Find where the given text appears and provide that cell's center as [X, Y] coordinate. 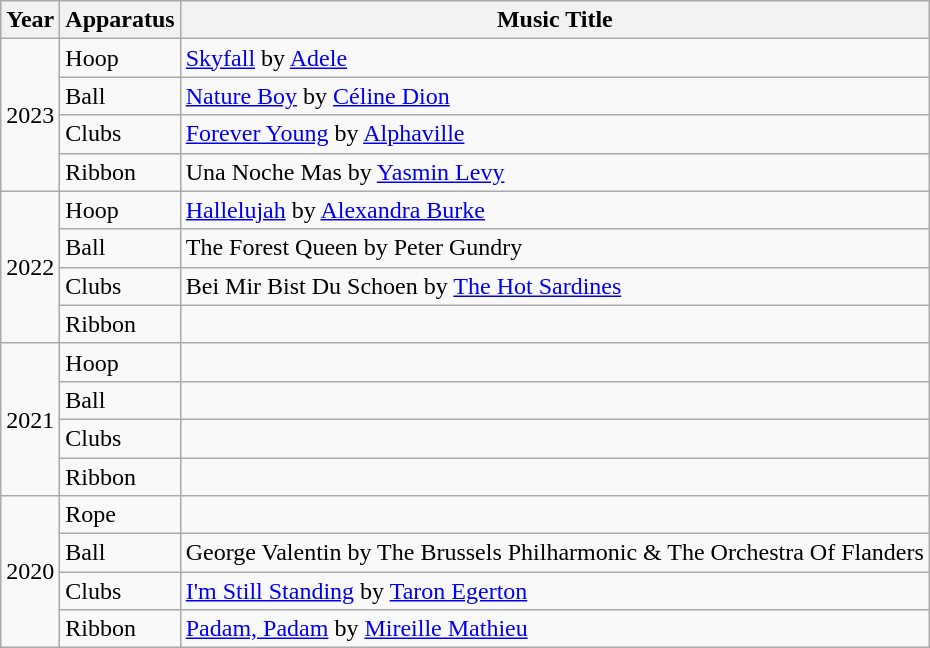
Hallelujah by Alexandra Burke [554, 210]
Apparatus [120, 20]
Music Title [554, 20]
2023 [30, 115]
Year [30, 20]
2020 [30, 572]
Forever Young by Alphaville [554, 134]
The Forest Queen by Peter Gundry [554, 248]
Una Noche Mas by Yasmin Levy [554, 172]
Padam, Padam by Mireille Mathieu [554, 629]
Rope [120, 515]
Nature Boy by Céline Dion [554, 96]
Bei Mir Bist Du Schoen by The Hot Sardines [554, 286]
2022 [30, 267]
I'm Still Standing by Taron Egerton [554, 591]
2021 [30, 419]
George Valentin by The Brussels Philharmonic & The Orchestra Of Flanders [554, 553]
Skyfall by Adele [554, 58]
